Search for the cell housing the specified text and yield its (X, Y) center coordinate. 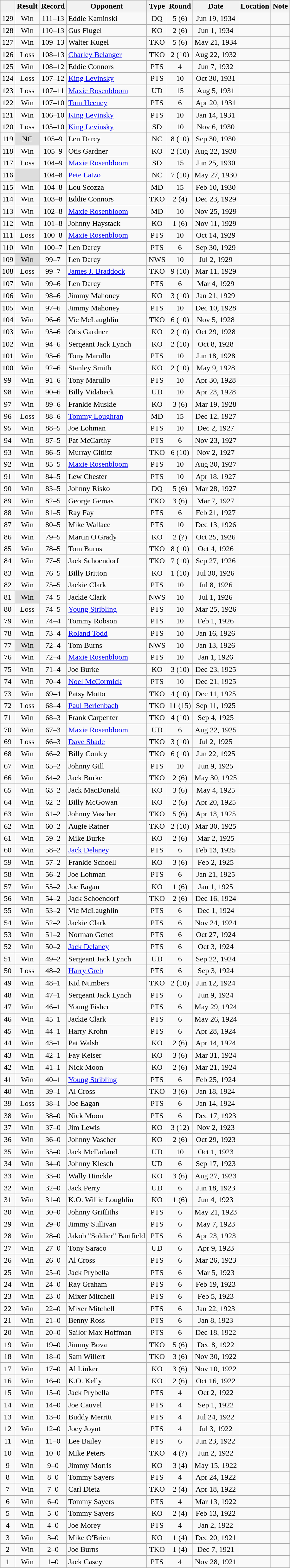
Mar 21, 1924 (216, 1067)
2 (8, 1550)
5 (8, 1514)
Oct 3, 1924 (216, 947)
Jan 21, 1929 (216, 296)
Billy McGowan (106, 802)
98 (8, 392)
Nov 6, 1930 (216, 127)
Pat McCarthy (106, 440)
Jun 7, 1932 (216, 67)
Jack Perry (106, 1188)
101 (8, 356)
May 9, 1928 (216, 368)
21–0 (53, 1321)
Jun 18, 1928 (216, 356)
Mike Peters (106, 1453)
Joey Joynt (106, 1429)
May 4, 1925 (216, 790)
71 (8, 717)
63–2 (53, 790)
8 (8, 1477)
Tommy Loughran (106, 416)
Location (255, 6)
Feb 5, 1923 (216, 1296)
Apr 9, 1923 (216, 1248)
3 (12) (180, 1128)
Opponent (106, 6)
50–2 (53, 947)
75–5 (53, 585)
Mar 13, 1922 (216, 1501)
64–2 (53, 778)
41–1 (53, 1067)
Type (157, 6)
113 (8, 211)
Ray Graham (106, 1284)
49–2 (53, 959)
Jan 21, 1925 (216, 874)
Noel McCormick (106, 681)
Benny Ross (106, 1321)
19 (8, 1345)
K.O. Willie Loughlin (106, 1200)
Nov 10, 1922 (216, 1369)
32 (8, 1188)
84–5 (53, 476)
15–0 (53, 1393)
Dave Shade (106, 742)
Jun 9, 1924 (216, 995)
111 (8, 235)
Pete Latzo (106, 175)
1–0 (53, 1562)
60–2 (53, 826)
Nov 25, 1929 (216, 211)
Jun 25, 1930 (216, 163)
Jul 2, 1925 (216, 742)
Nov 24, 1924 (216, 923)
Mar 26, 1923 (216, 1260)
Dec 20, 1921 (216, 1538)
12–0 (53, 1429)
Dec 18, 1922 (216, 1333)
32–0 (53, 1188)
Feb 19, 1923 (216, 1284)
Sep 22, 1924 (216, 959)
Jun 1, 1934 (216, 30)
Oct 27, 1924 (216, 935)
Oct 25, 1926 (216, 537)
Mar 11, 1929 (216, 271)
Tom Heeney (106, 103)
9 (10) (180, 271)
Dec 2, 1927 (216, 428)
99 (8, 380)
3–0 (53, 1538)
Ray Fay (106, 513)
Dec 12, 1927 (216, 416)
Jan 8, 1923 (216, 1321)
107 (8, 284)
Lew Chester (106, 476)
Billy Conley (106, 754)
29 (8, 1224)
Feb 25, 1924 (216, 1079)
Johnny Haystack (106, 223)
Oct 16, 1922 (216, 1381)
Jul 30, 1926 (216, 573)
100 (8, 368)
105–10 (53, 127)
Mar 31, 1924 (216, 1055)
Jack MacDonald (106, 790)
42 (8, 1067)
20 (8, 1333)
44–1 (53, 1031)
93–6 (53, 356)
61–2 (53, 814)
Al Linker (106, 1369)
34 (8, 1164)
66–2 (53, 754)
19–0 (53, 1345)
58 (8, 874)
23 (8, 1296)
Johnny Risko (106, 488)
Tommy Robson (106, 621)
48 (8, 995)
Harry Krohn (106, 1031)
Mar 7, 1927 (216, 500)
Apr 23, 1923 (216, 1236)
Kid Numbers (106, 983)
51–2 (53, 935)
106 (8, 296)
Aug 22, 1932 (216, 54)
Jan 14, 1924 (216, 1103)
30 (8, 1212)
Sep 4, 1925 (216, 717)
Mar 30, 1925 (216, 826)
104 (8, 320)
102–8 (53, 211)
Jan 22, 1923 (216, 1309)
107–10 (53, 103)
7 (8, 1489)
127 (8, 42)
Mar 5, 1923 (216, 1272)
38–0 (53, 1115)
62–2 (53, 802)
110 (8, 247)
84 (8, 561)
7–0 (53, 1489)
Mike Burke (106, 838)
55 (8, 910)
35 (8, 1152)
Jimmy Sullivan (106, 1224)
62 (8, 826)
Oct 30, 1931 (216, 79)
109–13 (53, 42)
53–2 (53, 910)
Jun 22, 1925 (216, 754)
40 (8, 1091)
21 (8, 1321)
42–1 (53, 1055)
Jan 18, 1924 (216, 1091)
33 (8, 1176)
117 (8, 163)
Date (216, 6)
Nov 5, 1928 (216, 320)
91–6 (53, 380)
17–0 (53, 1369)
Roland Todd (106, 633)
Dec 1, 1924 (216, 910)
Pat Walsh (106, 1043)
28 (8, 1236)
97–6 (53, 308)
Jack McFarland (106, 1152)
Jun 9, 1925 (216, 766)
Stanley Smith (106, 368)
68–4 (53, 705)
73 (8, 693)
8–0 (53, 1477)
108–13 (53, 54)
13–0 (53, 1417)
Sep 30, 1930 (216, 139)
Apr 18, 1927 (216, 476)
Aug 30, 1927 (216, 464)
23–0 (53, 1296)
86 (8, 537)
Sailor Max Hoffman (106, 1333)
83–5 (53, 488)
96–6 (53, 320)
77 (8, 645)
65 (8, 790)
Sep 30, 1929 (216, 247)
52 (8, 947)
Jakob "Soldier" Bartfield (106, 1236)
Mar 28, 1927 (216, 488)
63 (8, 814)
Apr 28, 1924 (216, 1031)
Apr 20, 1925 (216, 802)
90–6 (53, 392)
51 (8, 959)
Jun 19, 1934 (216, 18)
80–5 (53, 525)
Buddy Merritt (106, 1417)
Apr 24, 1922 (216, 1477)
88–5 (53, 428)
13 (8, 1417)
Record (53, 6)
100–8 (53, 235)
123 (8, 91)
88 (8, 513)
22–0 (53, 1309)
3 (4) (180, 1465)
Jul 1, 1926 (216, 597)
46–1 (53, 1007)
90 (8, 488)
79–5 (53, 537)
May 21, 1923 (216, 1212)
110–13 (53, 30)
92–6 (53, 368)
70–4 (53, 681)
Nov 2, 1923 (216, 1128)
82–5 (53, 500)
80 (8, 609)
Eddie Kaminski (106, 18)
Mar 19, 1928 (216, 404)
109 (8, 259)
Jun 18, 1923 (216, 1188)
43 (8, 1055)
Jim Lewis (106, 1128)
Aug 5, 1931 (216, 91)
Lou Scozza (106, 187)
38 (8, 1115)
K.O. Kelly (106, 1381)
2 (?) (180, 537)
Nov 28, 1921 (216, 1562)
4 (?) (180, 1453)
24 (8, 1284)
27–0 (53, 1248)
104–9 (53, 163)
Augie Ratner (106, 826)
Jimmy Bova (106, 1345)
Jun 2, 1922 (216, 1453)
Sep 17, 1923 (216, 1164)
101–8 (53, 223)
85 (8, 549)
126 (8, 54)
78 (8, 633)
81–5 (53, 513)
59 (8, 862)
33–0 (53, 1176)
Apr 13, 1925 (216, 814)
Young Fisher (106, 1007)
119 (8, 139)
May 21, 1934 (216, 42)
George Gemas (106, 500)
May 30, 1925 (216, 778)
Sam Willert (106, 1357)
67 (8, 766)
44 (8, 1043)
99–6 (53, 284)
57–2 (53, 862)
129 (8, 18)
Aug 22, 1925 (216, 730)
Jul 3, 1922 (216, 1429)
Lee Bailey (106, 1441)
Murray Gitlitz (106, 452)
83 (8, 573)
103–8 (53, 199)
96 (8, 416)
6–0 (53, 1501)
89 (8, 500)
70 (8, 730)
65–2 (53, 766)
102 (8, 344)
Paul Berlenbach (106, 705)
36–0 (53, 1140)
Sep 11, 1925 (216, 705)
37 (8, 1128)
Aug 27, 1923 (216, 1176)
26 (8, 1260)
25–0 (53, 1272)
88–6 (53, 416)
Feb 21, 1927 (216, 513)
Jack Casey (106, 1562)
Tony Saraco (106, 1248)
Feb 1, 1926 (216, 621)
14–0 (53, 1405)
108–12 (53, 67)
49 (8, 983)
12 (8, 1429)
38–1 (53, 1103)
Harry Greb (106, 971)
105 (8, 308)
Johnny Klesch (106, 1164)
30–0 (53, 1212)
Jan 14, 1931 (216, 115)
43–1 (53, 1043)
Sep 1, 1922 (216, 1405)
100–7 (53, 247)
Feb 2, 1925 (216, 862)
74 (8, 681)
Dec 16, 1924 (216, 898)
40–1 (53, 1079)
Martin O'Grady (106, 537)
Patsy Motto (106, 693)
Jan 16, 1926 (216, 633)
Oct 29, 1928 (216, 332)
Result (27, 6)
Billy Vidabeck (106, 392)
86–5 (53, 452)
81 (8, 597)
92 (8, 464)
James J. Braddock (106, 271)
53 (8, 935)
May 26, 1924 (216, 1019)
61 (8, 838)
Jan 1, 1926 (216, 657)
Sep 3, 1924 (216, 971)
14 (8, 1405)
66–3 (53, 742)
36 (8, 1140)
Sep 27, 1926 (216, 561)
4–0 (53, 1526)
Oct 2, 1922 (216, 1393)
3 (8, 1538)
82 (8, 585)
Dec 17, 1923 (216, 1115)
47 (8, 1007)
79 (8, 621)
10–0 (53, 1453)
Jack Burke (106, 778)
89–6 (53, 404)
Frank Carpenter (106, 717)
54–2 (53, 898)
76–5 (53, 573)
95–6 (53, 332)
98–6 (53, 296)
75 (8, 669)
Jun 23, 1922 (216, 1441)
85–5 (53, 464)
54 (8, 923)
16 (8, 1381)
27 (8, 1248)
Jun 4, 1923 (216, 1200)
97 (8, 404)
Jul 2, 1929 (216, 259)
68–3 (53, 717)
11–0 (53, 1441)
Jimmy Morris (106, 1465)
64 (8, 802)
Jul 24, 1922 (216, 1417)
125 (8, 67)
Frankie Muskie (106, 404)
87 (8, 525)
73–4 (53, 633)
Joe Morey (106, 1526)
111–13 (53, 18)
31–0 (53, 1200)
121 (8, 115)
59–2 (53, 838)
9 (8, 1465)
108 (8, 271)
56–2 (53, 874)
May 15, 1922 (216, 1465)
1 (10) (180, 573)
77–5 (53, 561)
122 (8, 103)
128 (8, 30)
May 7, 1923 (216, 1224)
16–0 (53, 1381)
Joe Cauvel (106, 1405)
Feb 13, 1925 (216, 850)
Dec 21, 1925 (216, 681)
107–12 (53, 79)
Joe Burke (106, 669)
Mar 4, 1929 (216, 284)
93 (8, 452)
Johnny Gill (106, 766)
20–0 (53, 1333)
25 (8, 1272)
60 (8, 850)
9–0 (53, 1465)
112 (8, 223)
Charley Belanger (106, 54)
5–0 (53, 1514)
Jan 2, 1922 (216, 1526)
Aug 22, 1930 (216, 151)
72 (8, 705)
120 (8, 127)
39–1 (53, 1091)
69–4 (53, 693)
Feb 13, 1922 (216, 1514)
Dec 13, 1926 (216, 525)
114 (8, 199)
41 (8, 1079)
Wally Hinckle (106, 1176)
71–4 (53, 669)
31 (8, 1200)
58–2 (53, 850)
26–0 (53, 1260)
118 (8, 151)
11 (15) (180, 705)
46 (8, 1019)
Gus Flugel (106, 30)
Feb 10, 1930 (216, 187)
Norman Genet (106, 935)
Fay Keiser (106, 1055)
Apr 20, 1931 (216, 103)
Nov 30, 1922 (216, 1357)
Joe Burns (106, 1550)
94–6 (53, 344)
Oct 29, 1923 (216, 1140)
Walter Kugel (106, 42)
91 (8, 476)
18–0 (53, 1357)
17 (8, 1369)
Apr 23, 1928 (216, 392)
39 (8, 1103)
48–2 (53, 971)
34–0 (53, 1164)
Oct 14, 1929 (216, 235)
Mar 2, 1925 (216, 838)
Apr 30, 1928 (216, 380)
115 (8, 187)
45–1 (53, 1019)
Oct 8, 1928 (216, 344)
107–11 (53, 91)
29–0 (53, 1224)
28–0 (53, 1236)
95 (8, 428)
52–2 (53, 923)
Carl Dietz (106, 1489)
18 (8, 1357)
Jun 12, 1924 (216, 983)
Dec 23, 1925 (216, 669)
Oct 1, 1923 (216, 1152)
57 (8, 886)
124 (8, 79)
87–5 (53, 440)
74–4 (53, 621)
106–10 (53, 115)
Apr 18, 1922 (216, 1489)
Johnny Griffiths (106, 1212)
22 (8, 1309)
May 27, 1930 (216, 175)
94 (8, 440)
Note (280, 6)
45 (8, 1031)
35–0 (53, 1152)
78–5 (53, 549)
Dec 8, 1922 (216, 1345)
Apr 14, 1924 (216, 1043)
Round (180, 6)
Jan 13, 1926 (216, 645)
55–2 (53, 886)
Nov 23, 1927 (216, 440)
48–1 (53, 983)
Dec 23, 1929 (216, 199)
103 (8, 332)
Mike O'Brien (106, 1538)
Billy Britton (106, 573)
Dec 11, 1925 (216, 693)
Nov 11, 1929 (216, 223)
2–0 (53, 1550)
67–3 (53, 730)
Frankie Schoell (106, 862)
1 (8, 1562)
May 29, 1924 (216, 1007)
Mike Wallace (106, 525)
116 (8, 175)
Oct 4, 1926 (216, 549)
50 (8, 971)
69 (8, 742)
Dec 7, 1921 (216, 1550)
66 (8, 778)
Jul 8, 1926 (216, 585)
37–0 (53, 1128)
Jan 1, 1925 (216, 886)
Nov 2, 1927 (216, 452)
Dec 10, 1928 (216, 308)
24–0 (53, 1284)
56 (8, 898)
47–1 (53, 995)
Mar 25, 1926 (216, 609)
68 (8, 754)
76 (8, 657)
11 (8, 1441)
